Provide the [X, Y] coordinate of the cell's center where the given text is located.  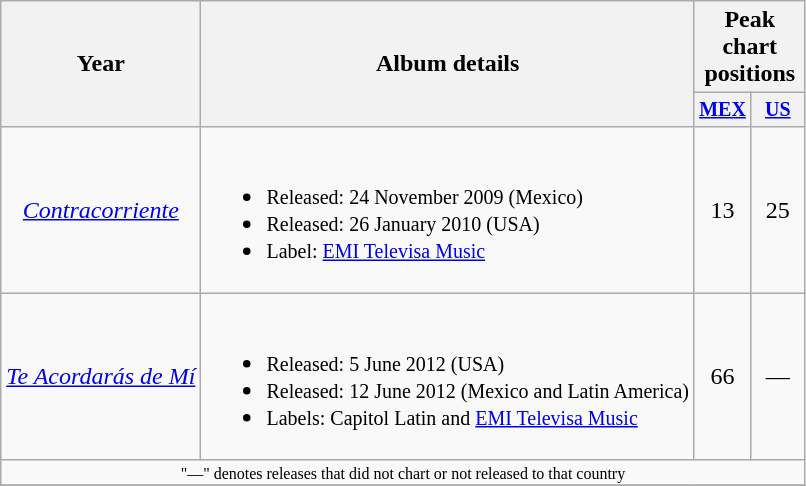
Album details [448, 64]
Contracorriente [101, 210]
Te Acordarás de Mí [101, 376]
— [778, 376]
US [778, 110]
25 [778, 210]
Released: 5 June 2012 (USA)Released: 12 June 2012 (Mexico and Latin America)Labels: Capitol Latin and EMI Televisa Music [448, 376]
MEX [722, 110]
66 [722, 376]
13 [722, 210]
"—" denotes releases that did not chart or not released to that country [403, 472]
Peak chart positions [750, 47]
Released: 24 November 2009 (Mexico)Released: 26 January 2010 (USA)Label: EMI Televisa Music [448, 210]
Year [101, 64]
